Locate the cell with the specified text and output its [x, y] center coordinate. 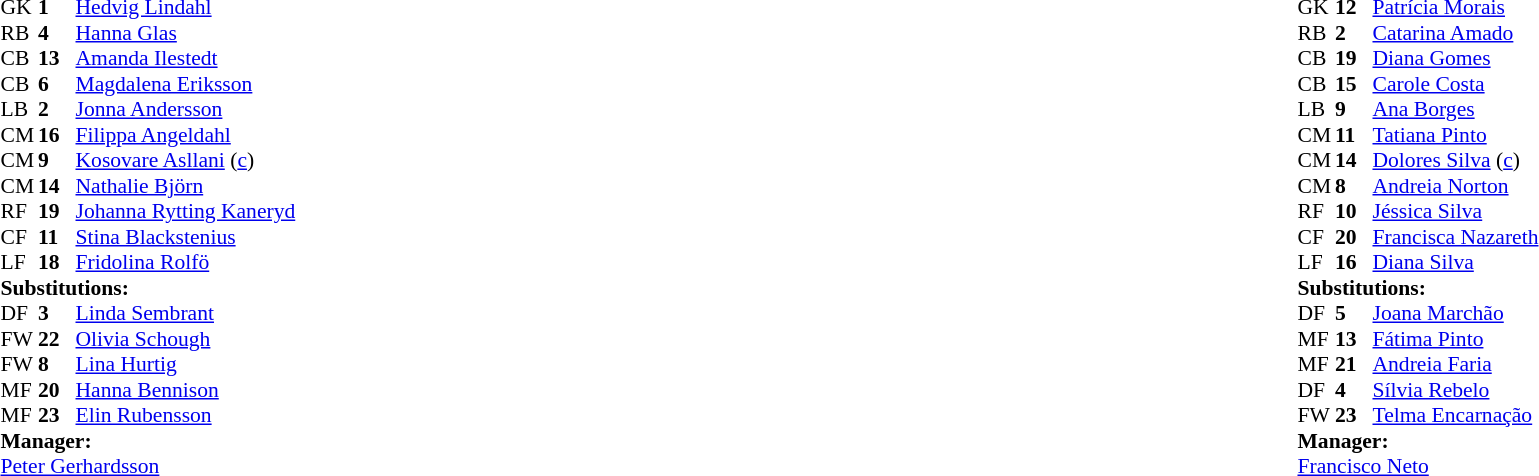
Magdalena Eriksson [186, 84]
5 [1354, 313]
Linda Sembrant [186, 313]
Amanda Ilestedt [186, 59]
Tatiana Pinto [1455, 135]
Dolores Silva (c) [1455, 161]
Telma Encarnação [1455, 415]
Johanna Rytting Kaneryd [186, 211]
Kosovare Asllani (c) [186, 161]
15 [1354, 84]
Ana Borges [1455, 109]
Filippa Angeldahl [186, 135]
Fátima Pinto [1455, 339]
Catarina Amado [1455, 33]
Jéssica Silva [1455, 211]
Carole Costa [1455, 84]
18 [57, 263]
Hanna Bennison [186, 390]
Andreia Faria [1455, 365]
Elin Rubensson [186, 415]
Andreia Norton [1455, 186]
Stina Blackstenius [186, 237]
Jonna Andersson [186, 109]
Nathalie Björn [186, 186]
Hanna Glas [186, 33]
6 [57, 84]
Diana Silva [1455, 263]
10 [1354, 211]
Francisca Nazareth [1455, 237]
Lina Hurtig [186, 365]
Joana Marchão [1455, 313]
Diana Gomes [1455, 59]
21 [1354, 365]
Fridolina Rolfö [186, 263]
Olivia Schough [186, 339]
Sílvia Rebelo [1455, 390]
3 [57, 313]
22 [57, 339]
